Provide the (X, Y) coordinate of the cell's center where the given text is located.  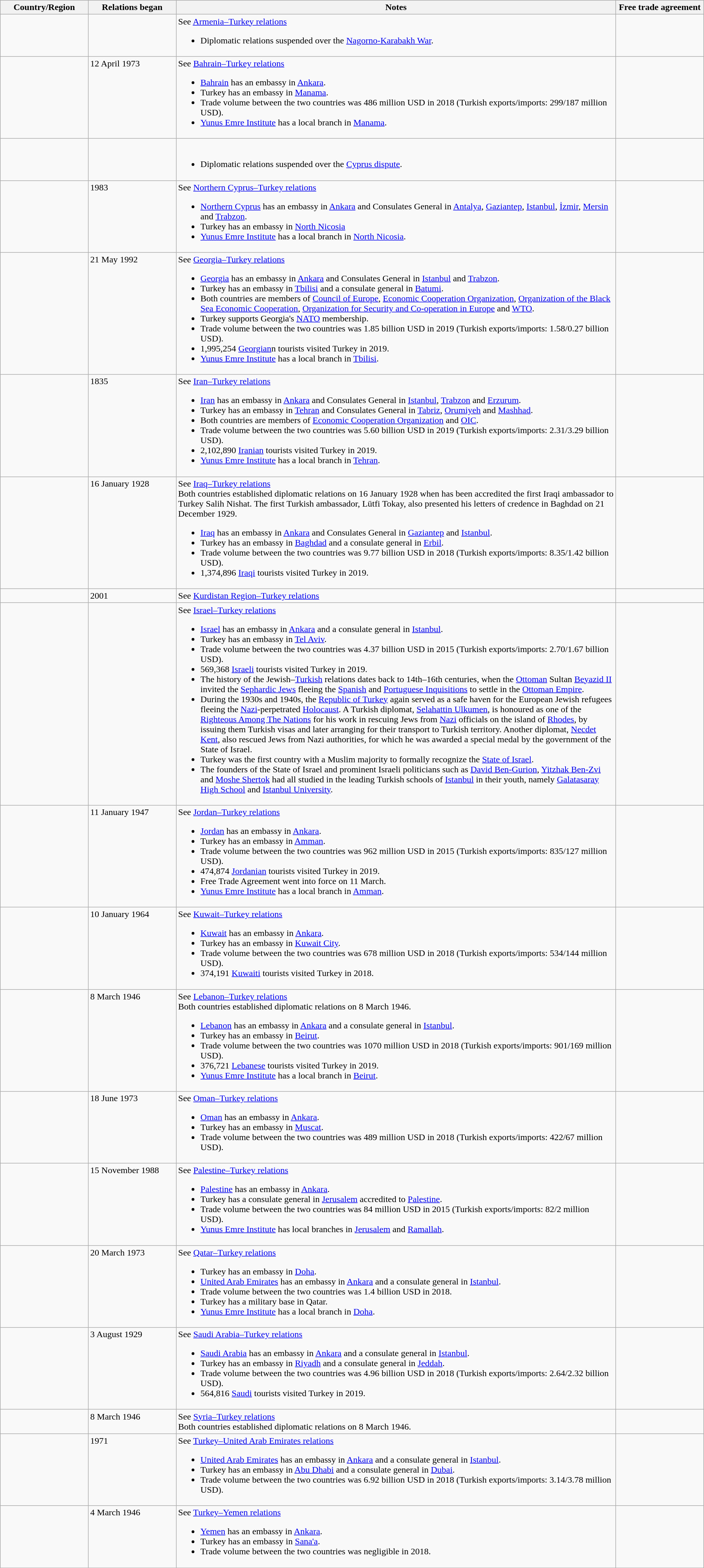
See Armenia–Turkey relationsDiplomatic relations suspended over the Nagorno-Karabakh War. (396, 36)
1983 (132, 216)
2001 (132, 596)
10 January 1964 (132, 948)
See Syria–Turkey relationsBoth countries established diplomatic relations on 8 March 1946. (396, 1421)
15 November 1988 (132, 1205)
Relations began (132, 7)
Free trade agreement (659, 7)
20 March 1973 (132, 1286)
Diplomatic relations suspended over the Cyprus dispute. (396, 160)
18 June 1973 (132, 1127)
4 March 1946 (132, 1536)
11 January 1947 (132, 856)
12 April 1973 (132, 97)
16 January 1928 (132, 533)
1971 (132, 1470)
21 May 1992 (132, 313)
3 August 1929 (132, 1369)
Notes (396, 7)
See Kurdistan Region–Turkey relations (396, 596)
1835 (132, 425)
Country/Region (45, 7)
